Locate the cell with the specified text and output its (x, y) center coordinate. 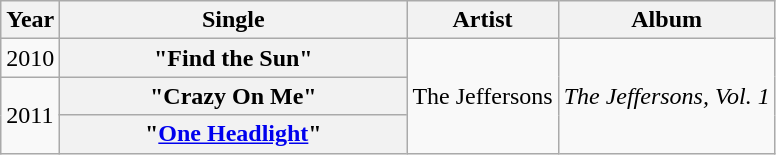
2011 (30, 115)
The Jeffersons (482, 96)
"Find the Sun" (234, 58)
"Crazy On Me" (234, 96)
Album (666, 20)
Year (30, 20)
Artist (482, 20)
The Jeffersons, Vol. 1 (666, 96)
Single (234, 20)
2010 (30, 58)
"One Headlight" (234, 134)
